Extract the [x, y] coordinate from the center of the cell holding the provided text.  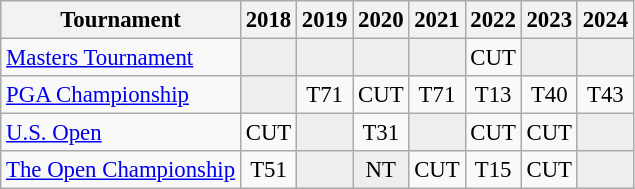
2018 [268, 20]
T40 [549, 95]
2021 [437, 20]
U.S. Open [121, 133]
2019 [325, 20]
Masters Tournament [121, 58]
2024 [605, 20]
T43 [605, 95]
2020 [381, 20]
T31 [381, 133]
NT [381, 170]
2022 [493, 20]
The Open Championship [121, 170]
T51 [268, 170]
T15 [493, 170]
2023 [549, 20]
PGA Championship [121, 95]
Tournament [121, 20]
T13 [493, 95]
